Provide the [x, y] coordinate of the cell's center where the given text is located.  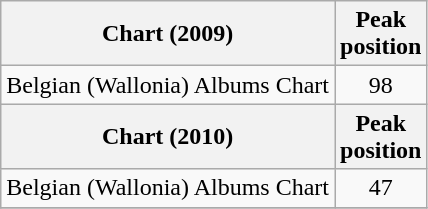
98 [380, 85]
47 [380, 188]
Chart (2010) [168, 136]
Chart (2009) [168, 34]
